Find where the given text appears and provide that cell's center as [X, Y] coordinate. 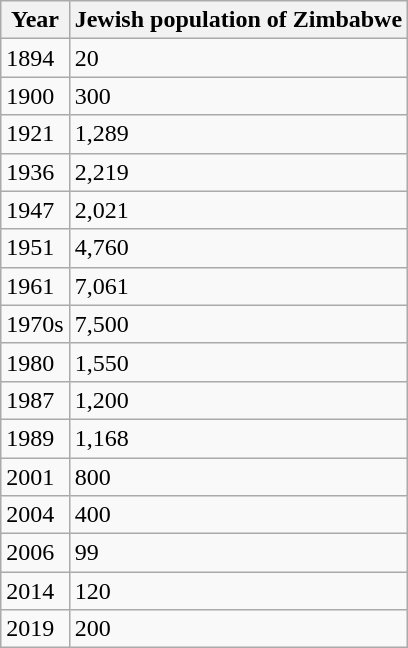
1961 [35, 286]
Jewish population of Zimbabwe [238, 20]
7,061 [238, 286]
1951 [35, 248]
Year [35, 20]
2001 [35, 477]
2014 [35, 591]
2,021 [238, 210]
1,289 [238, 134]
1987 [35, 400]
1989 [35, 438]
400 [238, 515]
120 [238, 591]
300 [238, 96]
2019 [35, 629]
7,500 [238, 324]
1,168 [238, 438]
20 [238, 58]
99 [238, 553]
1900 [35, 96]
1921 [35, 134]
1894 [35, 58]
1970s [35, 324]
4,760 [238, 248]
1,550 [238, 362]
800 [238, 477]
2,219 [238, 172]
1947 [35, 210]
1980 [35, 362]
200 [238, 629]
1936 [35, 172]
1,200 [238, 400]
2006 [35, 553]
2004 [35, 515]
